For the text-containing cell, return its midpoint in [X, Y] coordinate format. 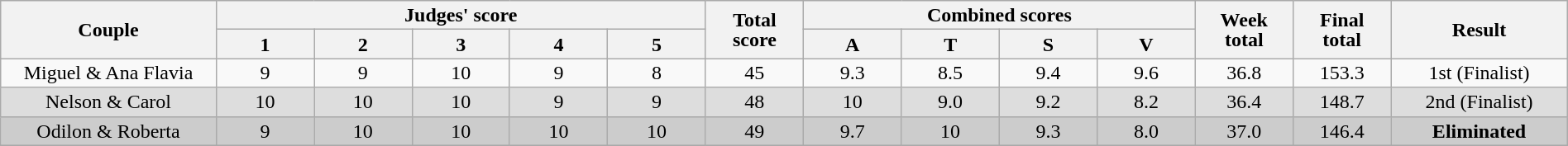
146.4 [1341, 130]
Combined scores [1000, 15]
Eliminated [1479, 130]
Totalscore [754, 30]
36.4 [1244, 102]
8.2 [1146, 102]
48 [754, 102]
Weektotal [1244, 30]
T [950, 45]
Judges' score [461, 15]
9.7 [853, 130]
148.7 [1341, 102]
V [1146, 45]
S [1048, 45]
Nelson & Carol [109, 102]
49 [754, 130]
2 [363, 45]
9.0 [950, 102]
Odilon & Roberta [109, 130]
Miguel & Ana Flavia [109, 73]
8 [657, 73]
5 [657, 45]
8.5 [950, 73]
1st (Finalist) [1479, 73]
3 [461, 45]
37.0 [1244, 130]
8.0 [1146, 130]
9.6 [1146, 73]
9.4 [1048, 73]
4 [558, 45]
2nd (Finalist) [1479, 102]
45 [754, 73]
9.2 [1048, 102]
Result [1479, 30]
153.3 [1341, 73]
36.8 [1244, 73]
Couple [109, 30]
A [853, 45]
Finaltotal [1341, 30]
1 [265, 45]
